From the cell containing the given text, extract its center point as (X, Y) coordinate. 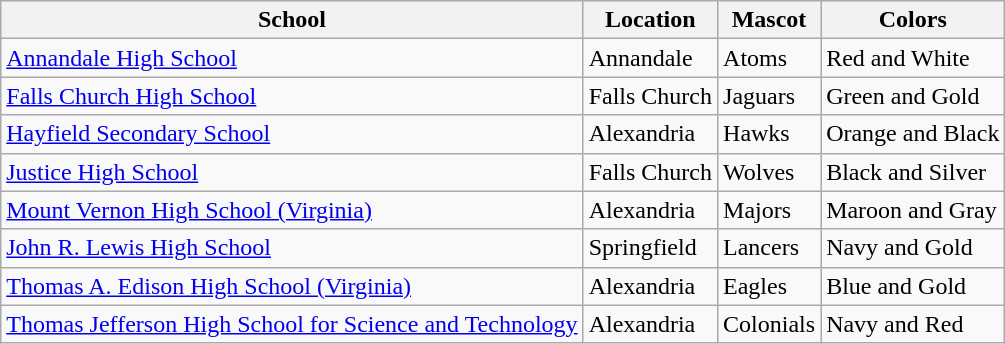
Maroon and Gray (913, 210)
Blue and Gold (913, 286)
Navy and Gold (913, 248)
Majors (770, 210)
John R. Lewis High School (292, 248)
Justice High School (292, 172)
Eagles (770, 286)
Hawks (770, 134)
Colors (913, 20)
Atoms (770, 58)
Annandale (650, 58)
Green and Gold (913, 96)
Lancers (770, 248)
School (292, 20)
Black and Silver (913, 172)
Red and White (913, 58)
Wolves (770, 172)
Hayfield Secondary School (292, 134)
Navy and Red (913, 324)
Colonials (770, 324)
Falls Church High School (292, 96)
Annandale High School (292, 58)
Thomas A. Edison High School (Virginia) (292, 286)
Springfield (650, 248)
Mascot (770, 20)
Location (650, 20)
Mount Vernon High School (Virginia) (292, 210)
Orange and Black (913, 134)
Jaguars (770, 96)
Thomas Jefferson High School for Science and Technology (292, 324)
